Scan for the cell matching the given text and deliver its [x, y] coordinate at center. 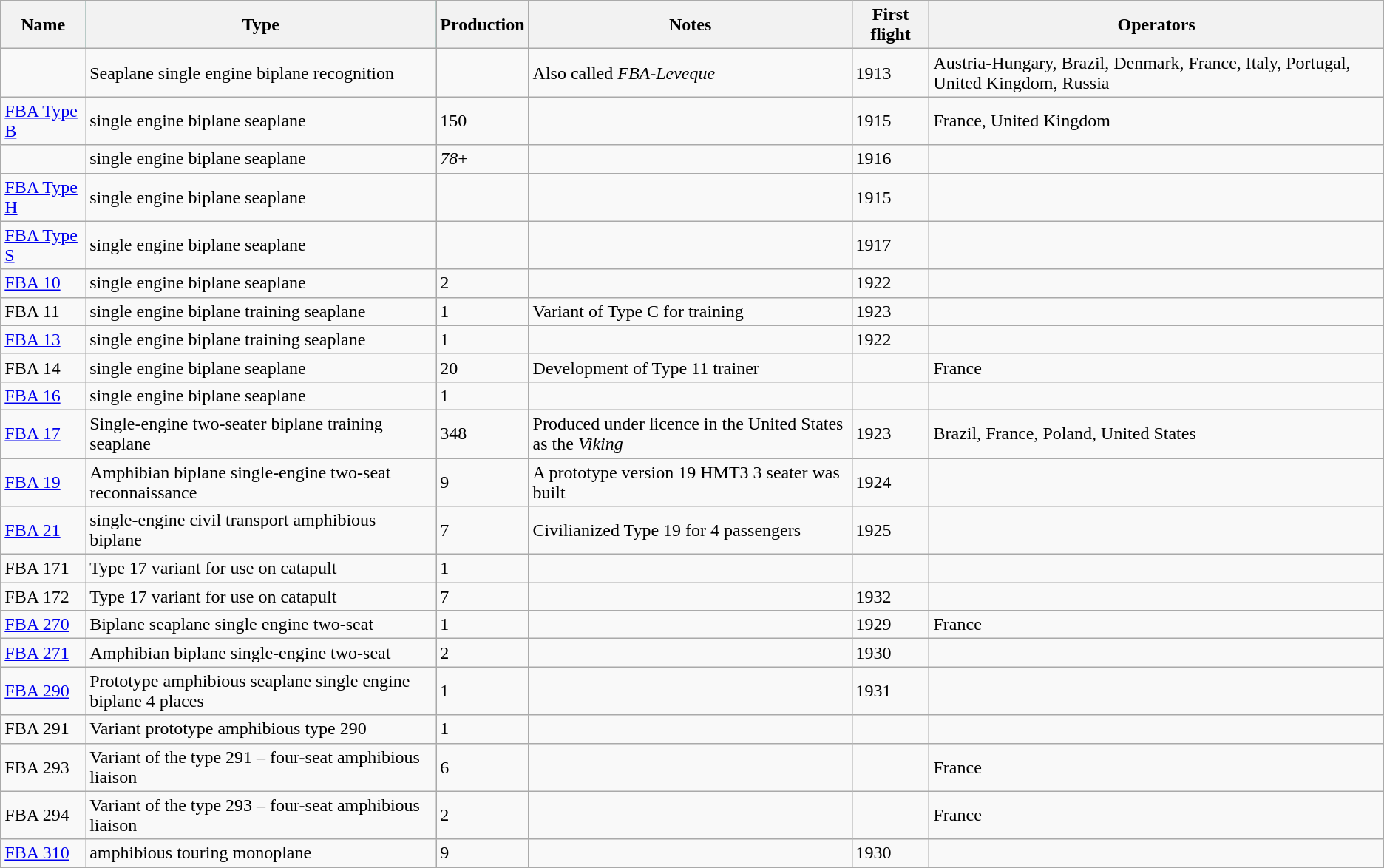
FBA 16 [43, 396]
single-engine civil transport amphibious biplane [261, 531]
Amphibian biplane single-engine two-seat reconnaissance [261, 482]
348 [482, 433]
1916 [890, 159]
FBA 290 [43, 691]
Also called FBA-Leveque [691, 72]
FBA 13 [43, 339]
Variant of the type 291 – four-seat amphibious liaison [261, 767]
FBA 10 [43, 283]
78+ [482, 159]
FBA 19 [43, 482]
Notes [691, 25]
1924 [890, 482]
FBA Type S [43, 245]
Brazil, France, Poland, United States [1156, 433]
FBA 271 [43, 653]
FBA 21 [43, 531]
A prototype version 19 HMT3 3 seater was built [691, 482]
FBA 17 [43, 433]
First flight [890, 25]
FBA Type H [43, 197]
FBA 14 [43, 367]
1929 [890, 625]
1925 [890, 531]
Prototype amphibious seaplane single engine biplane 4 places [261, 691]
Austria-Hungary, Brazil, Denmark, France, Italy, Portugal, United Kingdom, Russia [1156, 72]
FBA 310 [43, 853]
Produced under licence in the United States as the Viking [691, 433]
Production [482, 25]
1932 [890, 597]
6 [482, 767]
France, United Kingdom [1156, 121]
1917 [890, 245]
FBA 172 [43, 597]
Amphibian biplane single-engine two-seat [261, 653]
FBA 294 [43, 815]
FBA Type B [43, 121]
Seaplane single engine biplane recognition [261, 72]
Biplane seaplane single engine two-seat [261, 625]
FBA 11 [43, 311]
FBA 293 [43, 767]
Operators [1156, 25]
FBA 171 [43, 569]
FBA 270 [43, 625]
FBA 291 [43, 729]
Single-engine two-seater biplane training seaplane [261, 433]
Civilianized Type 19 for 4 passengers [691, 531]
1913 [890, 72]
Variant of the type 293 – four-seat amphibious liaison [261, 815]
amphibious touring monoplane [261, 853]
Development of Type 11 trainer [691, 367]
1931 [890, 691]
Variant prototype amphibious type 290 [261, 729]
150 [482, 121]
Variant of Type C for training [691, 311]
Name [43, 25]
Type [261, 25]
20 [482, 367]
